Identify which cell holds the provided text, then report its [x, y] central coordinate. 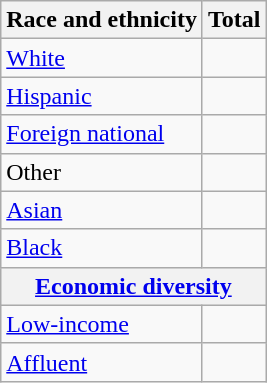
Foreign national [102, 134]
White [102, 58]
Affluent [102, 362]
Economic diversity [134, 286]
Total [234, 20]
Low-income [102, 324]
Hispanic [102, 96]
Asian [102, 210]
Race and ethnicity [102, 20]
Black [102, 248]
Other [102, 172]
